Identify which cell holds the provided text, then report its (X, Y) central coordinate. 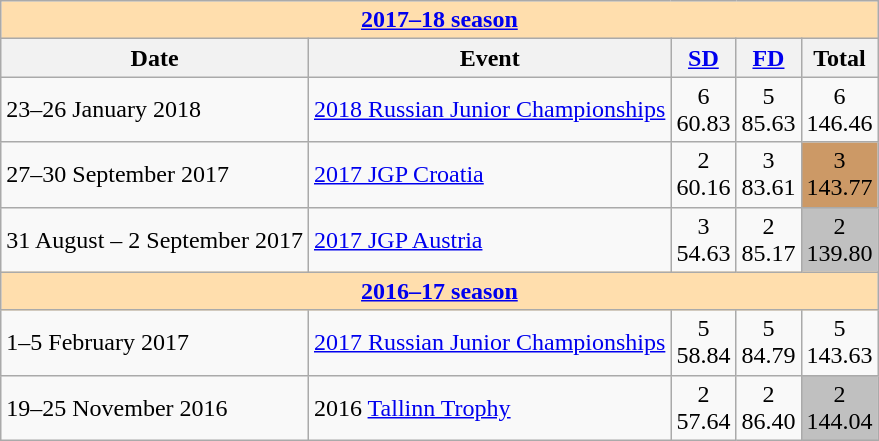
3 143.77 (840, 174)
2 85.17 (768, 240)
2017 JGP Croatia (489, 174)
2017 Russian Junior Championships (489, 342)
2017 JGP Austria (489, 240)
27–30 September 2017 (155, 174)
6 146.46 (840, 110)
2016–17 season (440, 291)
5 85.63 (768, 110)
1–5 February 2017 (155, 342)
2 144.04 (840, 408)
5 143.63 (840, 342)
19–25 November 2016 (155, 408)
6 60.83 (704, 110)
FD (768, 58)
2 86.40 (768, 408)
5 58.84 (704, 342)
2 139.80 (840, 240)
2 57.64 (704, 408)
Total (840, 58)
5 84.79 (768, 342)
2016 Tallinn Trophy (489, 408)
2017–18 season (440, 20)
3 54.63 (704, 240)
3 83.61 (768, 174)
Event (489, 58)
23–26 January 2018 (155, 110)
31 August – 2 September 2017 (155, 240)
2018 Russian Junior Championships (489, 110)
Date (155, 58)
SD (704, 58)
2 60.16 (704, 174)
